Provide the [x, y] coordinate of the cell's center where the given text is located.  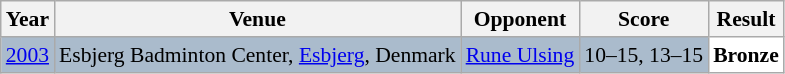
Esbjerg Badminton Center, Esbjerg, Denmark [258, 55]
Bronze [746, 55]
Rune Ulsing [520, 55]
Score [644, 19]
Year [28, 19]
2003 [28, 55]
Opponent [520, 19]
Result [746, 19]
10–15, 13–15 [644, 55]
Venue [258, 19]
